Output the [x, y] coordinate of the center of the cell containing the given text.  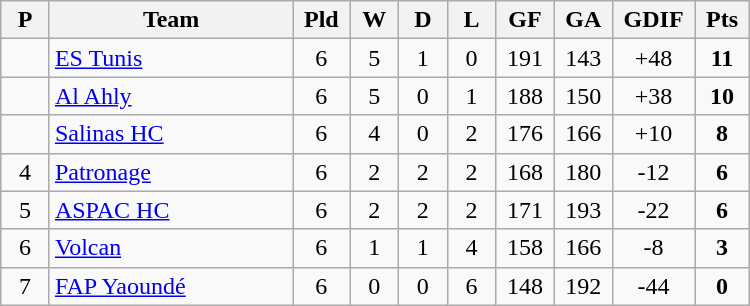
GA [583, 20]
-44 [653, 286]
P [26, 20]
Al Ahly [170, 96]
7 [26, 286]
150 [583, 96]
-8 [653, 248]
ES Tunis [170, 58]
+38 [653, 96]
192 [583, 286]
GF [525, 20]
180 [583, 172]
Volcan [170, 248]
3 [722, 248]
-12 [653, 172]
176 [525, 134]
Patronage [170, 172]
-22 [653, 210]
GDIF [653, 20]
11 [722, 58]
143 [583, 58]
D [424, 20]
193 [583, 210]
+48 [653, 58]
Pld [322, 20]
Salinas HC [170, 134]
191 [525, 58]
ASPAC HC [170, 210]
168 [525, 172]
8 [722, 134]
10 [722, 96]
171 [525, 210]
Team [170, 20]
188 [525, 96]
158 [525, 248]
148 [525, 286]
FAP Yaoundé [170, 286]
Pts [722, 20]
L [472, 20]
+10 [653, 134]
W [374, 20]
